Scan for the cell matching the given text and deliver its [x, y] coordinate at center. 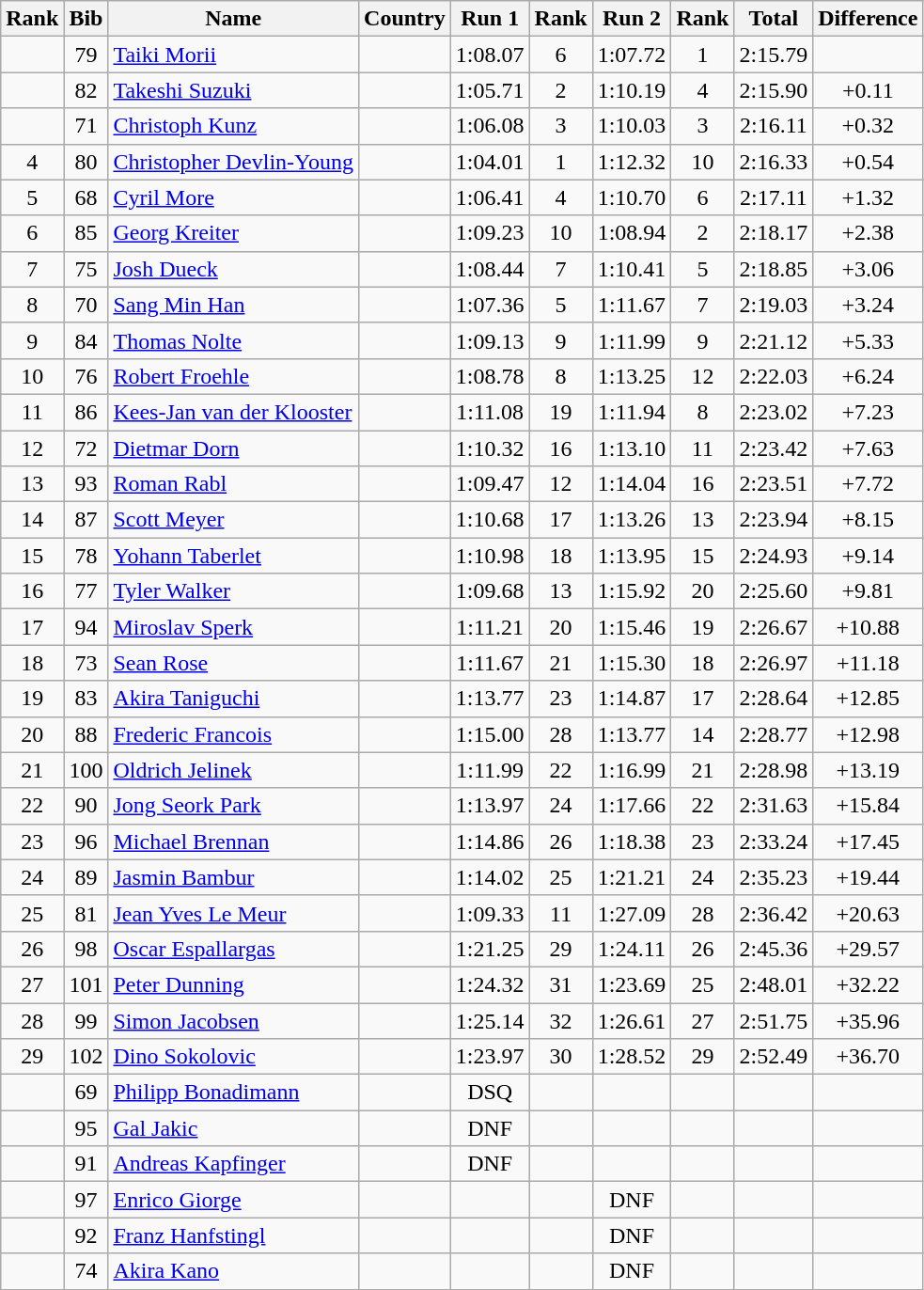
1:07.72 [632, 55]
Georg Kreiter [233, 233]
Michael Brennan [233, 842]
Gal Jakic [233, 1128]
85 [86, 233]
71 [86, 126]
94 [86, 627]
Takeshi Suzuki [233, 90]
Christoph Kunz [233, 126]
+29.57 [869, 949]
2:33.24 [774, 842]
2:18.85 [774, 269]
1:09.47 [490, 484]
2:16.11 [774, 126]
2:51.75 [774, 1020]
+8.15 [869, 520]
Christopher Devlin-Young [233, 162]
Jean Yves Le Meur [233, 913]
+1.32 [869, 197]
1:10.19 [632, 90]
101 [86, 984]
Oldrich Jelinek [233, 770]
+10.88 [869, 627]
1:28.52 [632, 1057]
1:13.10 [632, 448]
2:15.90 [774, 90]
1:14.87 [632, 699]
1:10.70 [632, 197]
89 [86, 877]
2:23.02 [774, 412]
+12.85 [869, 699]
Peter Dunning [233, 984]
Bib [86, 19]
+17.45 [869, 842]
1:08.94 [632, 233]
1:23.69 [632, 984]
Frederic Francois [233, 734]
Simon Jacobsen [233, 1020]
DSQ [490, 1093]
1:13.95 [632, 556]
77 [86, 591]
2:15.79 [774, 55]
1:21.21 [632, 877]
1:23.97 [490, 1057]
2:52.49 [774, 1057]
Miroslav Sperk [233, 627]
72 [86, 448]
88 [86, 734]
1:07.36 [490, 305]
97 [86, 1200]
75 [86, 269]
Name [233, 19]
+12.98 [869, 734]
+0.54 [869, 162]
68 [86, 197]
78 [86, 556]
1:08.78 [490, 376]
Country [405, 19]
2:21.12 [774, 340]
2:19.03 [774, 305]
Robert Froehle [233, 376]
Jasmin Bambur [233, 877]
1:05.71 [490, 90]
2:17.11 [774, 197]
2:26.67 [774, 627]
2:35.23 [774, 877]
1:24.32 [490, 984]
+2.38 [869, 233]
Sang Min Han [233, 305]
Jong Seork Park [233, 806]
+36.70 [869, 1057]
2:23.51 [774, 484]
95 [86, 1128]
+19.44 [869, 877]
1:13.26 [632, 520]
+15.84 [869, 806]
Dietmar Dorn [233, 448]
Akira Kano [233, 1271]
1:14.02 [490, 877]
1:10.98 [490, 556]
+5.33 [869, 340]
1:12.32 [632, 162]
2:16.33 [774, 162]
30 [560, 1057]
1:18.38 [632, 842]
2:48.01 [774, 984]
+20.63 [869, 913]
Run 1 [490, 19]
86 [86, 412]
93 [86, 484]
Run 2 [632, 19]
1:11.21 [490, 627]
Akira Taniguchi [233, 699]
1:06.41 [490, 197]
81 [86, 913]
1:09.33 [490, 913]
1:16.99 [632, 770]
1:10.68 [490, 520]
1:11.08 [490, 412]
31 [560, 984]
Andreas Kapfinger [233, 1164]
1:09.23 [490, 233]
1:15.92 [632, 591]
1:11.94 [632, 412]
1:27.09 [632, 913]
2:25.60 [774, 591]
+3.24 [869, 305]
2:45.36 [774, 949]
1:06.08 [490, 126]
102 [86, 1057]
Difference [869, 19]
100 [86, 770]
1:21.25 [490, 949]
96 [86, 842]
2:28.64 [774, 699]
Philipp Bonadimann [233, 1093]
2:23.94 [774, 520]
+35.96 [869, 1020]
1:10.03 [632, 126]
+6.24 [869, 376]
Tyler Walker [233, 591]
+9.81 [869, 591]
Yohann Taberlet [233, 556]
Scott Meyer [233, 520]
32 [560, 1020]
1:25.14 [490, 1020]
1:08.07 [490, 55]
1:13.25 [632, 376]
1:10.41 [632, 269]
2:26.97 [774, 663]
Enrico Giorge [233, 1200]
2:28.98 [774, 770]
1:04.01 [490, 162]
+3.06 [869, 269]
2:23.42 [774, 448]
Josh Dueck [233, 269]
+9.14 [869, 556]
+7.72 [869, 484]
2:28.77 [774, 734]
Sean Rose [233, 663]
Roman Rabl [233, 484]
Thomas Nolte [233, 340]
79 [86, 55]
Dino Sokolovic [233, 1057]
83 [86, 699]
2:36.42 [774, 913]
2:31.63 [774, 806]
1:08.44 [490, 269]
+11.18 [869, 663]
76 [86, 376]
84 [86, 340]
Franz Hanfstingl [233, 1235]
73 [86, 663]
1:14.04 [632, 484]
Kees-Jan van der Klooster [233, 412]
1:09.68 [490, 591]
2:24.93 [774, 556]
1:10.32 [490, 448]
69 [86, 1093]
90 [86, 806]
+0.32 [869, 126]
1:17.66 [632, 806]
1:14.86 [490, 842]
Total [774, 19]
87 [86, 520]
+0.11 [869, 90]
Cyril More [233, 197]
1:15.46 [632, 627]
Taiki Morii [233, 55]
+7.63 [869, 448]
+13.19 [869, 770]
92 [86, 1235]
91 [86, 1164]
99 [86, 1020]
74 [86, 1271]
70 [86, 305]
+32.22 [869, 984]
80 [86, 162]
1:09.13 [490, 340]
2:18.17 [774, 233]
1:26.61 [632, 1020]
2:22.03 [774, 376]
1:15.30 [632, 663]
+7.23 [869, 412]
1:24.11 [632, 949]
82 [86, 90]
1:15.00 [490, 734]
Oscar Espallargas [233, 949]
1:13.97 [490, 806]
98 [86, 949]
